Return (x, y) of the center of cell containing provided text 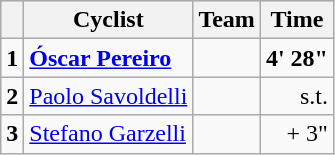
Team (227, 20)
Cyclist (108, 20)
1 (12, 58)
4' 28" (296, 58)
Time (296, 20)
Óscar Pereiro (108, 58)
+ 3" (296, 134)
Stefano Garzelli (108, 134)
s.t. (296, 96)
Paolo Savoldelli (108, 96)
3 (12, 134)
2 (12, 96)
